Provide the (X, Y) coordinate of the cell's center where the given text is located.  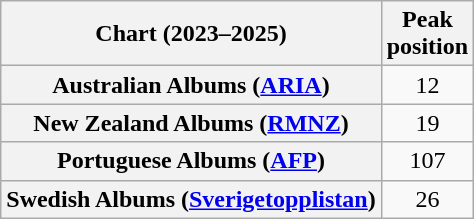
107 (427, 161)
26 (427, 199)
19 (427, 123)
Australian Albums (ARIA) (191, 85)
Chart (2023–2025) (191, 34)
Peakposition (427, 34)
Swedish Albums (Sverigetopplistan) (191, 199)
12 (427, 85)
Portuguese Albums (AFP) (191, 161)
New Zealand Albums (RMNZ) (191, 123)
